Find where the given text appears and provide that cell's center as (x, y) coordinate. 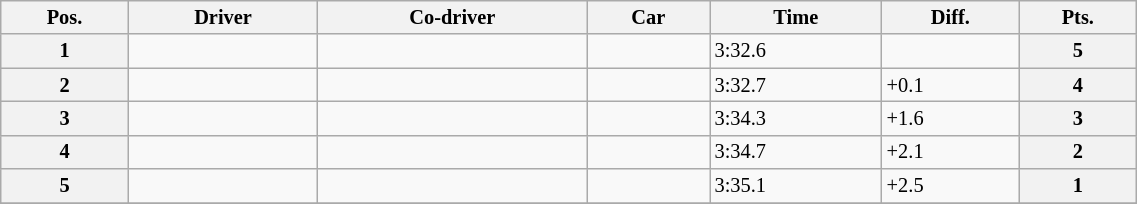
+2.1 (950, 152)
+1.6 (950, 118)
3:34.7 (796, 152)
3:32.7 (796, 85)
Car (648, 17)
+2.5 (950, 186)
Driver (223, 17)
3:35.1 (796, 186)
3:32.6 (796, 51)
3:34.3 (796, 118)
Diff. (950, 17)
Pts. (1078, 17)
Co-driver (452, 17)
+0.1 (950, 85)
Pos. (65, 17)
Time (796, 17)
